Provide the [X, Y] coordinate of the cell's center where the given text is located.  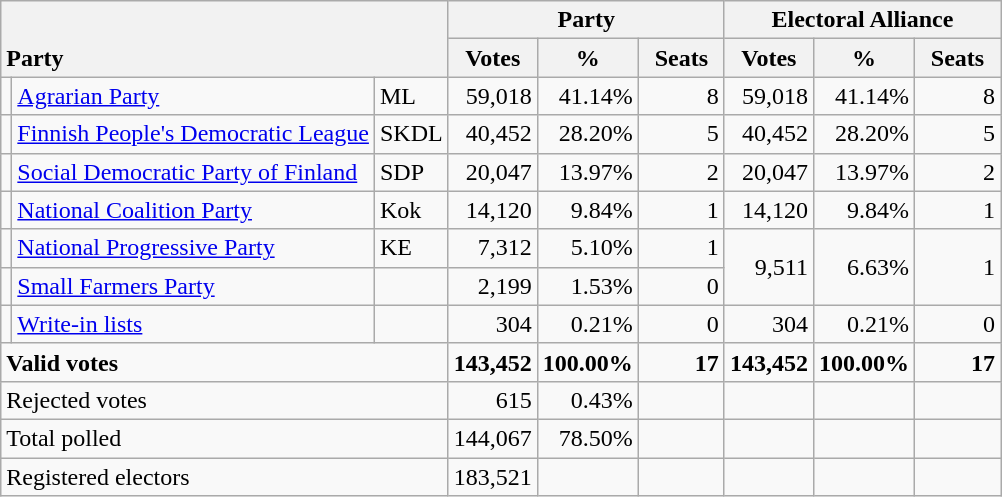
National Coalition Party [194, 210]
0.43% [588, 400]
Write-in lists [194, 324]
Small Farmers Party [194, 286]
Social Democratic Party of Finland [194, 172]
Kok [411, 210]
1.53% [588, 286]
144,067 [492, 438]
183,521 [492, 477]
SDP [411, 172]
Electoral Alliance [862, 20]
ML [411, 96]
615 [492, 400]
Valid votes [224, 362]
KE [411, 248]
Registered electors [224, 477]
Finnish People's Democratic League [194, 134]
6.63% [864, 267]
78.50% [588, 438]
National Progressive Party [194, 248]
Total polled [224, 438]
9,511 [768, 267]
5.10% [588, 248]
2,199 [492, 286]
SKDL [411, 134]
7,312 [492, 248]
Rejected votes [224, 400]
Agrarian Party [194, 96]
